Determine the (x, y) coordinate at the center of the cell enclosing the given text.  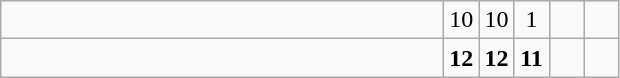
1 (532, 20)
11 (532, 58)
